Search for the cell housing the specified text and yield its [x, y] center coordinate. 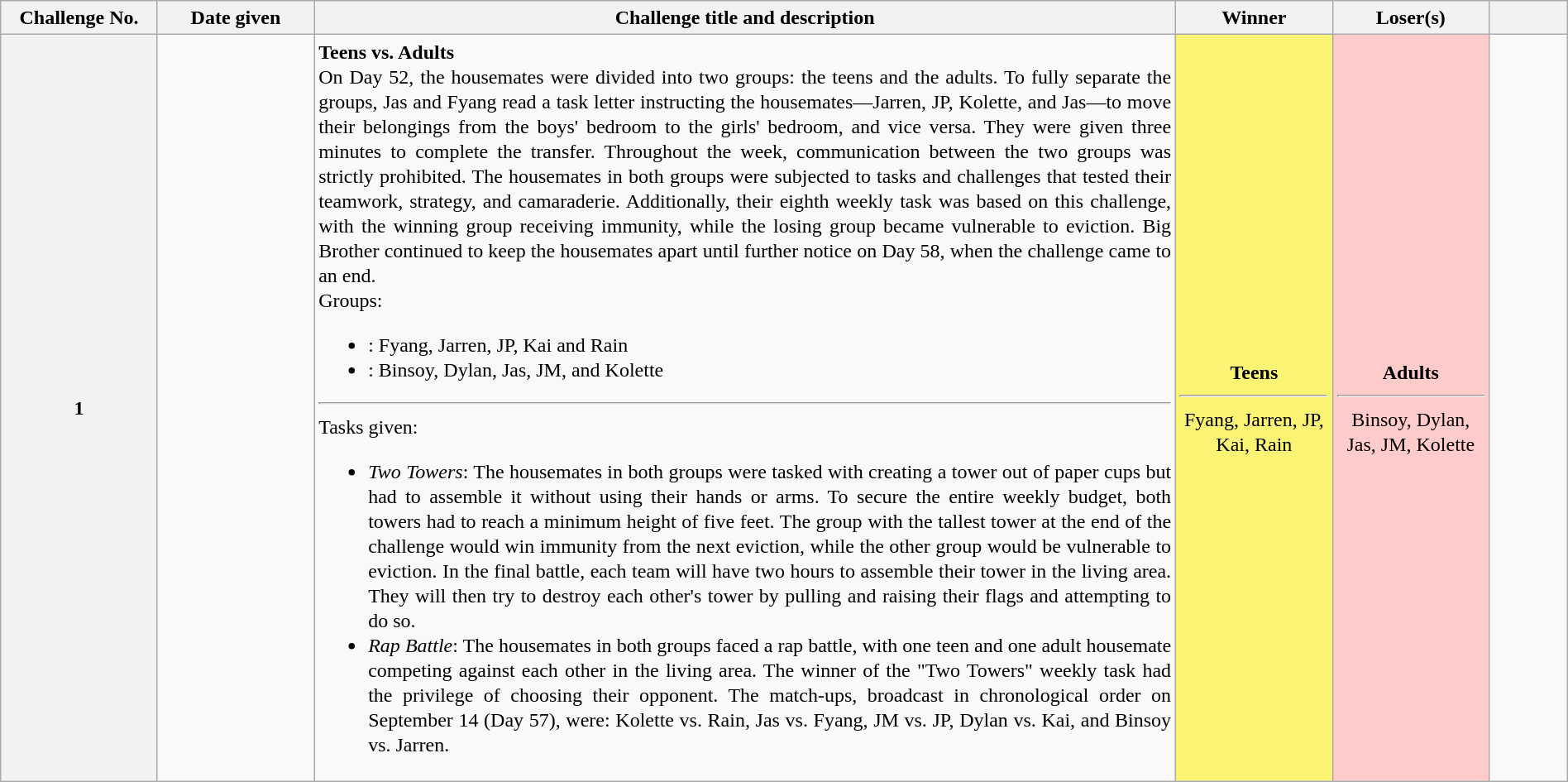
Challenge No. [79, 18]
1 [79, 408]
Date given [235, 18]
Loser(s) [1411, 18]
TeensFyang, Jarren, JP, Kai, Rain [1254, 408]
Winner [1254, 18]
Challenge title and description [745, 18]
AdultsBinsoy, Dylan, Jas, JM, Kolette [1411, 408]
